Capture the cell that displays the provided text and extract its [X, Y] central coordinate. 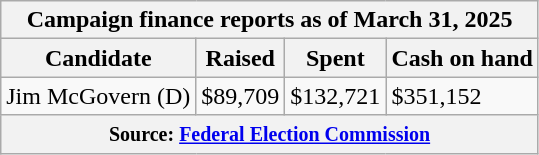
Candidate [98, 58]
Source: Federal Election Commission [270, 134]
Jim McGovern (D) [98, 96]
Cash on hand [462, 58]
Spent [336, 58]
Campaign finance reports as of March 31, 2025 [270, 20]
$132,721 [336, 96]
$89,709 [240, 96]
$351,152 [462, 96]
Raised [240, 58]
